Locate the cell with the specified text and output its [x, y] center coordinate. 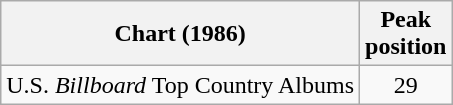
Chart (1986) [180, 34]
29 [406, 85]
Peakposition [406, 34]
U.S. Billboard Top Country Albums [180, 85]
